Detect which cell encompasses the target text, then output its [x, y] center coordinate. 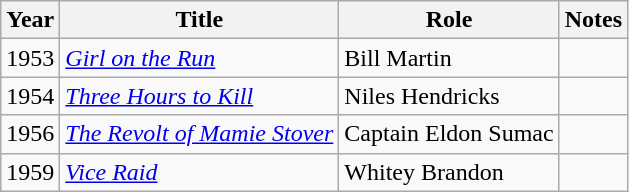
Vice Raid [200, 172]
The Revolt of Mamie Stover [200, 134]
1959 [30, 172]
Bill Martin [449, 58]
1956 [30, 134]
Role [449, 20]
Notes [593, 20]
Three Hours to Kill [200, 96]
Title [200, 20]
Captain Eldon Sumac [449, 134]
Girl on the Run [200, 58]
Niles Hendricks [449, 96]
Whitey Brandon [449, 172]
Year [30, 20]
1954 [30, 96]
1953 [30, 58]
